Find where the given text appears and provide that cell's center as [X, Y] coordinate. 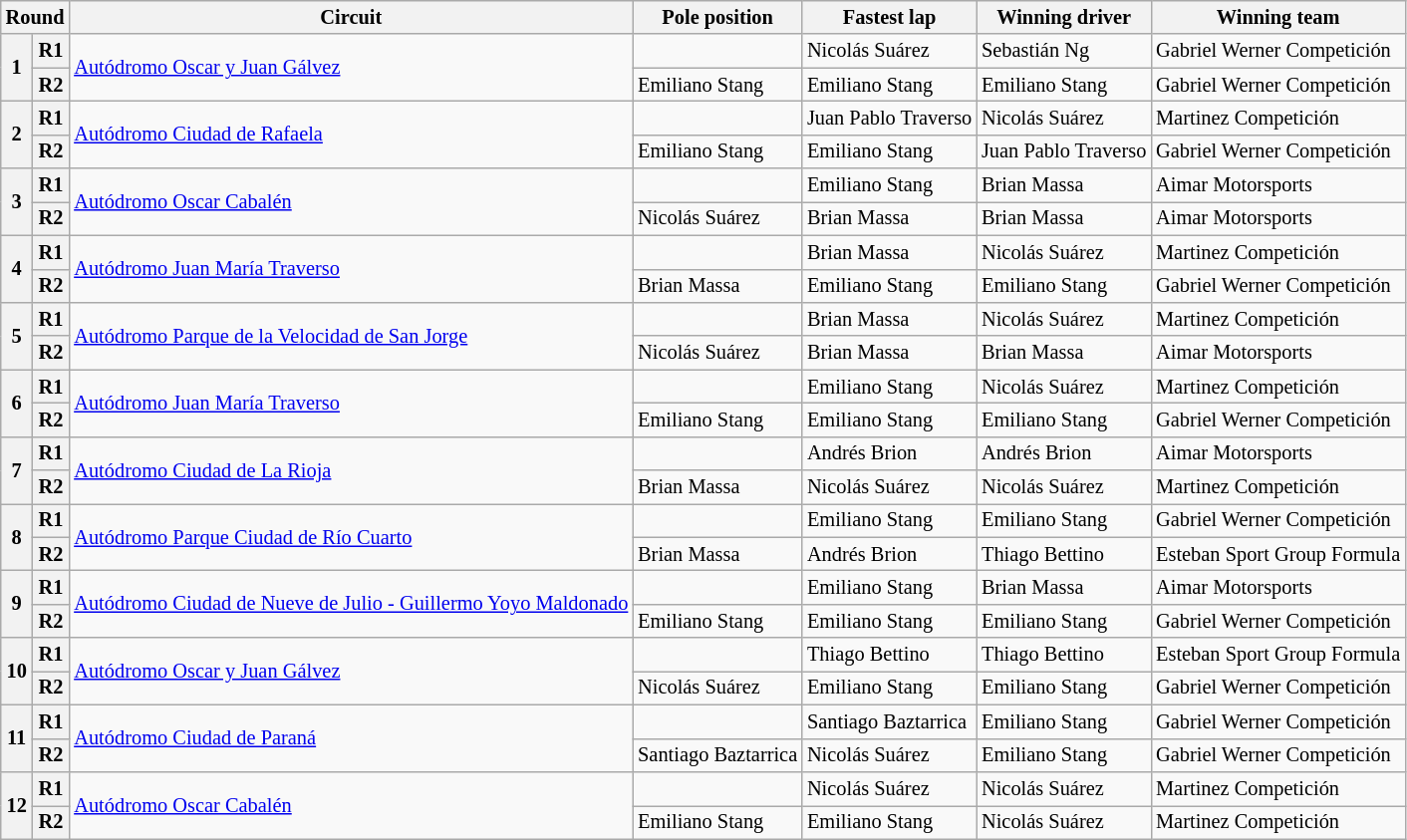
Pole position [717, 17]
Sebastián Ng [1064, 51]
Fastest lap [889, 17]
Autódromo Ciudad de Rafaela [351, 134]
3 [17, 201]
10 [17, 672]
7 [17, 470]
2 [17, 134]
Circuit [351, 17]
Autódromo Ciudad de Paraná [351, 737]
Autódromo Parque Ciudad de Río Cuarto [351, 536]
Round [36, 17]
Autódromo Parque de la Velocidad de San Jorge [351, 335]
12 [17, 805]
6 [17, 403]
Autódromo Ciudad de La Rioja [351, 470]
Winning team [1277, 17]
Autódromo Ciudad de Nueve de Julio - Guillermo Yoyo Maldonado [351, 604]
4 [17, 269]
1 [17, 68]
9 [17, 604]
11 [17, 737]
5 [17, 335]
Winning driver [1064, 17]
8 [17, 536]
